Output the [x, y] coordinate of the center of the cell containing the given text.  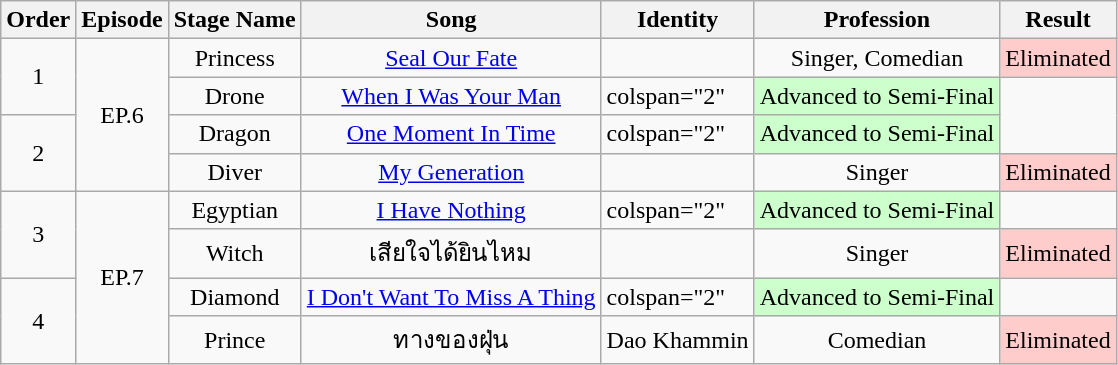
EP.6 [122, 115]
Dragon [234, 134]
I Have Nothing [451, 210]
Princess [234, 58]
Profession [877, 20]
Episode [122, 20]
4 [38, 322]
Diamond [234, 297]
My Generation [451, 172]
ทางของฝุ่น [451, 340]
When I Was Your Man [451, 96]
Comedian [877, 340]
Drone [234, 96]
2 [38, 153]
Egyptian [234, 210]
I Don't Want To Miss A Thing [451, 297]
EP.7 [122, 278]
Singer, Comedian [877, 58]
Prince [234, 340]
Seal Our Fate [451, 58]
Identity [678, 20]
เสียใจได้ยินไหม [451, 254]
Result [1058, 20]
1 [38, 77]
Dao Khammin [678, 340]
Order [38, 20]
3 [38, 234]
Song [451, 20]
Witch [234, 254]
One Moment In Time [451, 134]
Stage Name [234, 20]
Diver [234, 172]
